For the text-containing cell, return its midpoint in (X, Y) coordinate format. 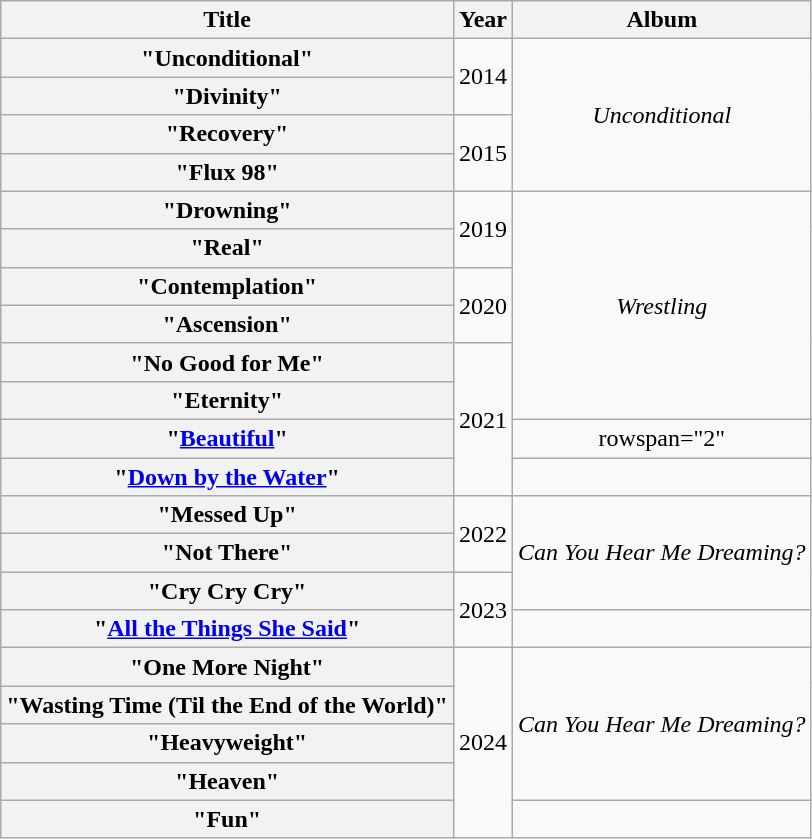
"Not There" (228, 553)
2020 (482, 305)
rowspan="2" (662, 438)
"All the Things She Said" (228, 629)
"Divinity" (228, 96)
"Recovery" (228, 134)
Unconditional (662, 115)
"Flux 98" (228, 172)
2024 (482, 743)
"Contemplation" (228, 286)
"Ascension" (228, 324)
2023 (482, 610)
"No Good for Me" (228, 362)
Year (482, 20)
2019 (482, 229)
2021 (482, 419)
2022 (482, 534)
"Wasting Time (Til the End of the World)" (228, 705)
2015 (482, 153)
2014 (482, 77)
"Heavyweight" (228, 743)
"Drowning" (228, 210)
"Messed Up" (228, 515)
"Heaven" (228, 781)
Album (662, 20)
"Down by the Water" (228, 477)
Title (228, 20)
Wrestling (662, 305)
"Fun" (228, 819)
"One More Night" (228, 667)
"Eternity" (228, 400)
"Real" (228, 248)
"Beautiful" (228, 438)
"Cry Cry Cry" (228, 591)
"Unconditional" (228, 58)
